Find where the given text appears and provide that cell's center as (x, y) coordinate. 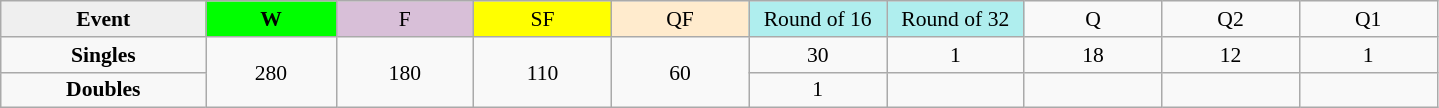
12 (1231, 55)
W (271, 19)
18 (1093, 55)
F (405, 19)
Round of 16 (818, 19)
180 (405, 72)
Q2 (1231, 19)
SF (543, 19)
280 (271, 72)
Singles (104, 55)
110 (543, 72)
Event (104, 19)
QF (680, 19)
Doubles (104, 90)
Q1 (1368, 19)
Round of 32 (955, 19)
30 (818, 55)
Q (1093, 19)
60 (680, 72)
